Search for the cell housing the specified text and yield its [X, Y] center coordinate. 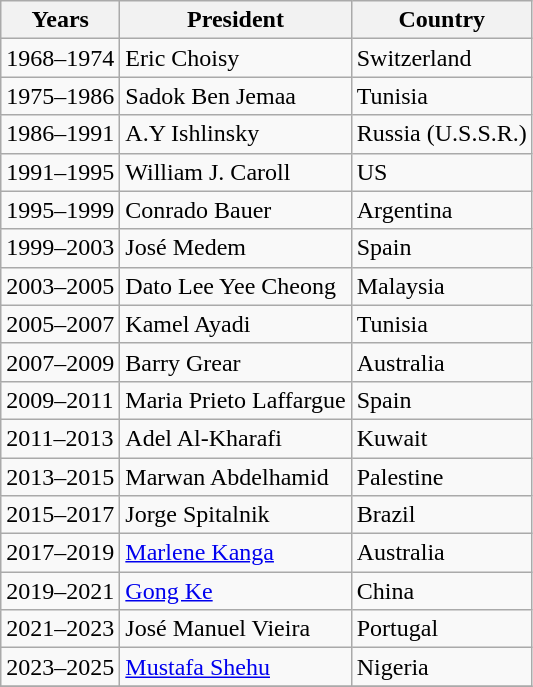
2013–2015 [60, 477]
2015–2017 [60, 515]
China [442, 591]
Kamel Ayadi [236, 324]
2019–2021 [60, 591]
2003–2005 [60, 286]
Years [60, 20]
1999–2003 [60, 248]
Sadok Ben Jemaa [236, 96]
Adel Al-Kharafi [236, 438]
Malaysia [442, 286]
Palestine [442, 477]
Maria Prieto Laffargue [236, 400]
Dato Lee Yee Cheong [236, 286]
President [236, 20]
2011–2013 [60, 438]
2009–2011 [60, 400]
Portugal [442, 629]
Kuwait [442, 438]
1975–1986 [60, 96]
1968–1974 [60, 58]
Jorge Spitalnik [236, 515]
1995–1999 [60, 210]
US [442, 172]
Mustafa Shehu [236, 667]
Marlene Kanga [236, 553]
Barry Grear [236, 362]
Eric Choisy [236, 58]
2023–2025 [60, 667]
Argentina [442, 210]
A.Y Ishlinsky [236, 134]
José Manuel Vieira [236, 629]
José Medem [236, 248]
William J. Caroll [236, 172]
1991–1995 [60, 172]
2007–2009 [60, 362]
1986–1991 [60, 134]
Marwan Abdelhamid [236, 477]
2021–2023 [60, 629]
Russia (U.S.S.R.) [442, 134]
2005–2007 [60, 324]
Nigeria [442, 667]
Country [442, 20]
Brazil [442, 515]
Gong Ke [236, 591]
Switzerland [442, 58]
Conrado Bauer [236, 210]
2017–2019 [60, 553]
